Capture the cell that displays the provided text and extract its (x, y) central coordinate. 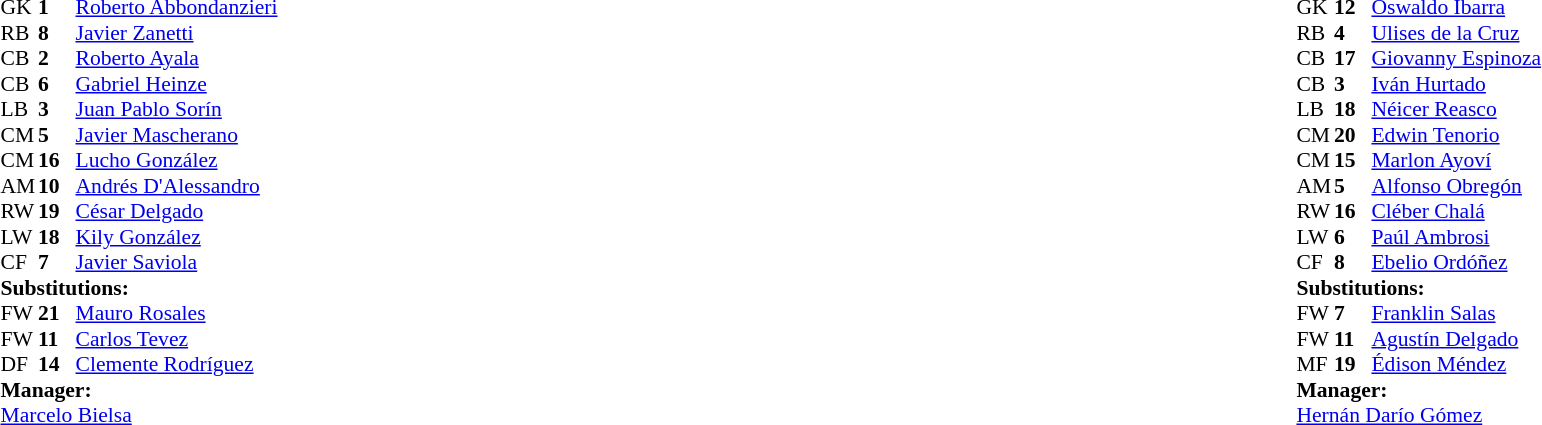
MF (1315, 365)
4 (1353, 33)
2 (57, 59)
Franklin Salas (1456, 313)
14 (57, 365)
21 (57, 313)
Roberto Ayala (177, 59)
Ebelio Ordóñez (1456, 263)
Edwin Tenorio (1456, 135)
Javier Mascherano (177, 135)
Kily González (177, 237)
Néicer Reasco (1456, 109)
Paúl Ambrosi (1456, 237)
Javier Zanetti (177, 33)
Javier Saviola (177, 263)
Alfonso Obregón (1456, 186)
Andrés D'Alessandro (177, 186)
Édison Méndez (1456, 365)
Lucho González (177, 161)
15 (1353, 161)
Juan Pablo Sorín (177, 109)
Clemente Rodríguez (177, 365)
17 (1353, 59)
Carlos Tevez (177, 339)
Giovanny Espinoza (1456, 59)
DF (19, 365)
Ulises de la Cruz (1456, 33)
Gabriel Heinze (177, 84)
20 (1353, 135)
10 (57, 186)
Marlon Ayoví (1456, 161)
Iván Hurtado (1456, 84)
Mauro Rosales (177, 313)
Cléber Chalá (1456, 211)
Agustín Delgado (1456, 339)
César Delgado (177, 211)
